From the cell containing the given text, extract its center point as (X, Y) coordinate. 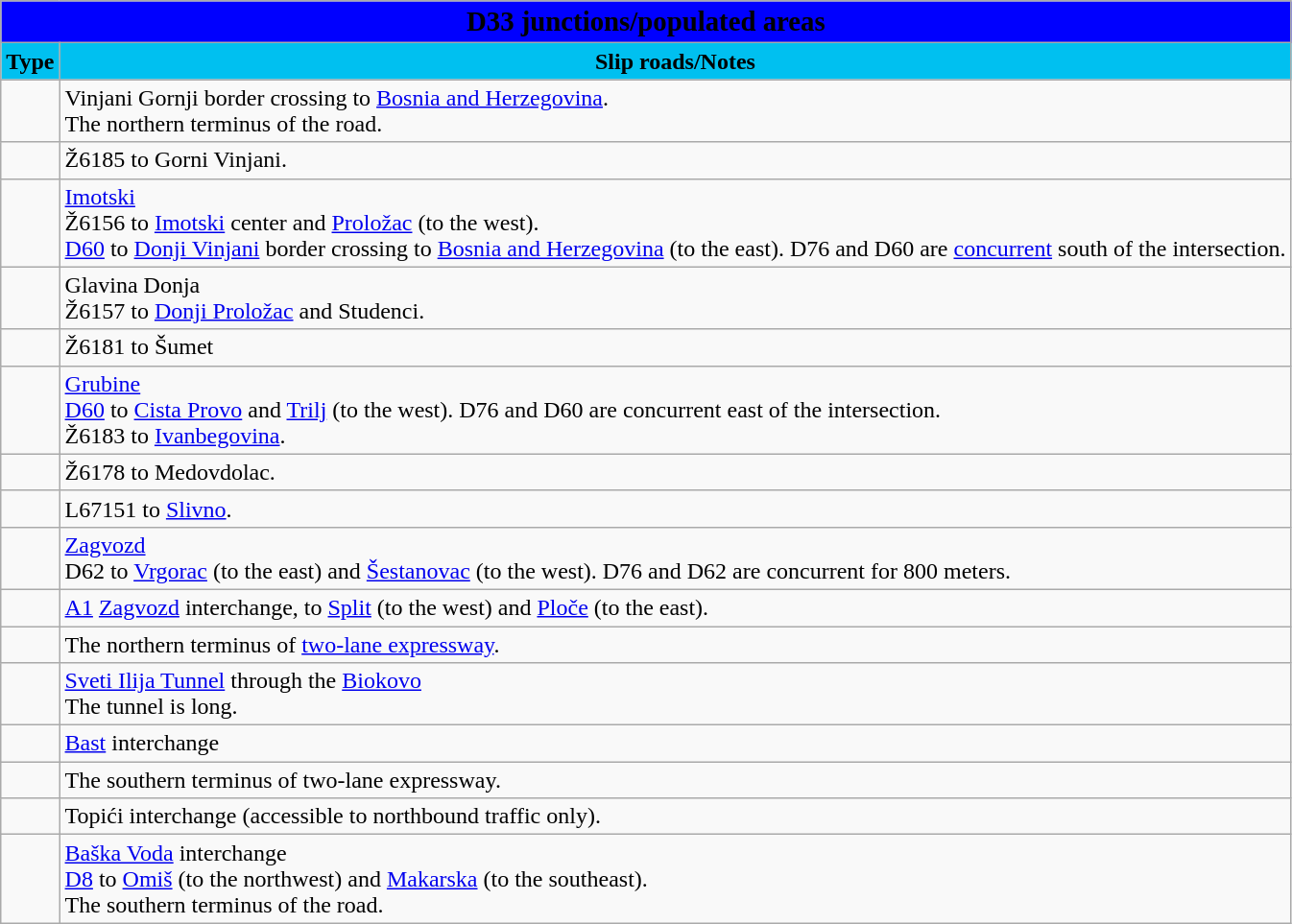
Ž6178 to Medovdolac. (676, 472)
Sveti Ilija Tunnel through the BiokovoThe tunnel is long. (676, 695)
L67151 to Slivno. (676, 509)
D33 junctions/populated areas (646, 22)
Grubine D60 to Cista Provo and Trilj (to the west). D76 and D60 are concurrent east of the intersection.Ž6183 to Ivanbegovina. (676, 410)
Bast interchange (676, 744)
A1 Zagvozd interchange, to Split (to the west) and Ploče (to the east). (676, 607)
Type (31, 61)
Baška Voda interchange D8 to Omiš (to the northwest) and Makarska (to the southeast).The southern terminus of the road. (676, 879)
Vinjani Gornji border crossing to Bosnia and Herzegovina.The northern terminus of the road. (676, 111)
Topići interchange (accessible to northbound traffic only). (676, 817)
The southern terminus of two-lane expressway. (676, 780)
Ž6185 to Gorni Vinjani. (676, 160)
The northern terminus of two-lane expressway. (676, 644)
Slip roads/Notes (676, 61)
Ž6181 to Šumet (676, 347)
Zagvozd D62 to Vrgorac (to the east) and Šestanovac (to the west). D76 and D62 are concurrent for 800 meters. (676, 558)
Glavina DonjaŽ6157 to Donji Proložac and Studenci. (676, 297)
